From the cell containing the given text, extract its center point as [x, y] coordinate. 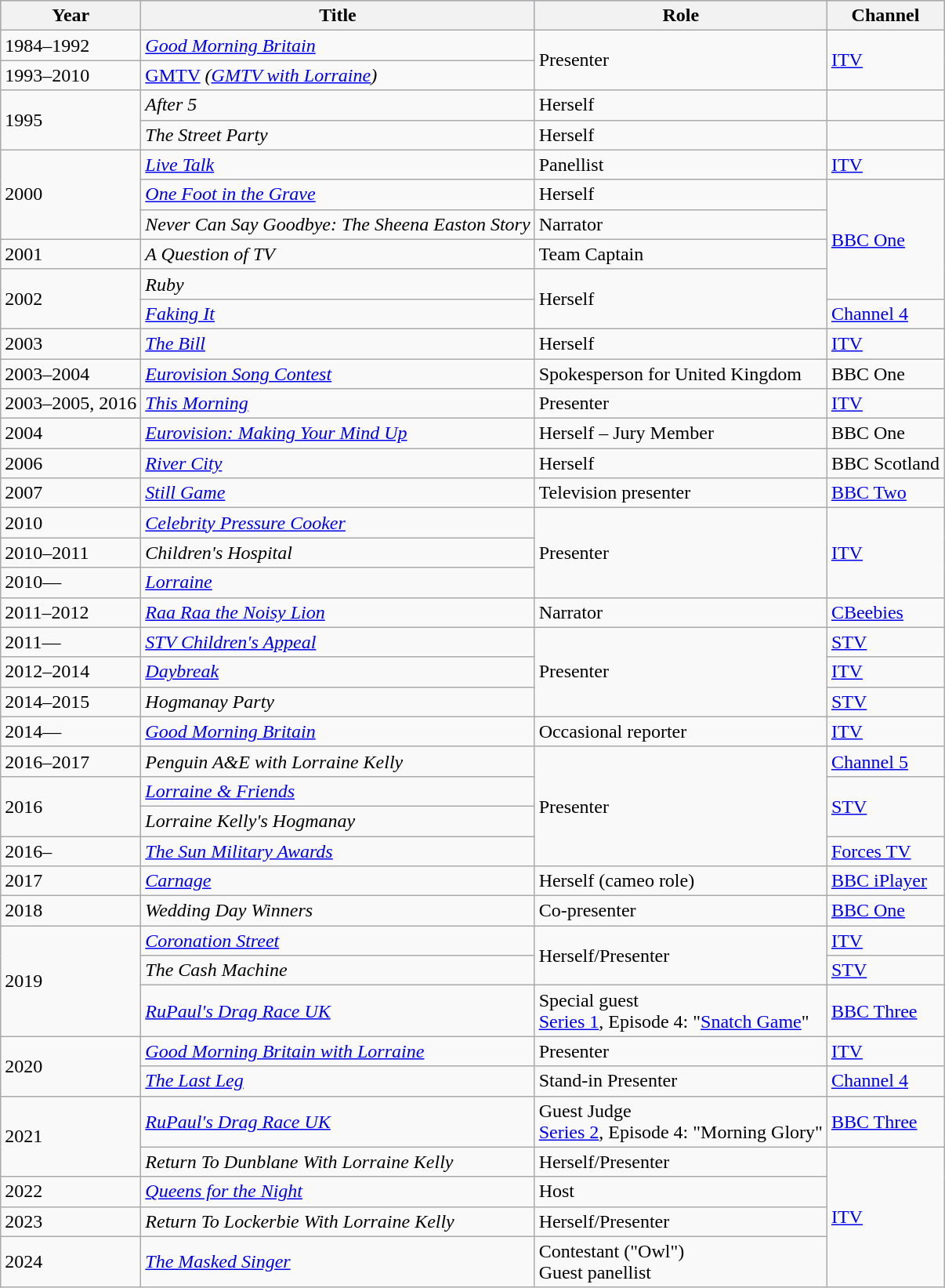
2004 [71, 434]
Still Game [338, 493]
2018 [71, 911]
2006 [71, 463]
Ruby [338, 284]
River City [338, 463]
Wedding Day Winners [338, 911]
2010— [71, 582]
The Last Leg [338, 1081]
2014— [71, 731]
Role [680, 16]
Title [338, 16]
1995 [71, 120]
2001 [71, 254]
Raa Raa the Noisy Lion [338, 612]
One Foot in the Grave [338, 194]
After 5 [338, 105]
2014–2015 [71, 702]
Host [680, 1192]
2003 [71, 343]
Lorraine [338, 582]
The Cash Machine [338, 971]
Return To Lockerbie With Lorraine Kelly [338, 1221]
2011— [71, 642]
2012–2014 [71, 672]
1984–1992 [71, 45]
Lorraine & Friends [338, 791]
2019 [71, 981]
Daybreak [338, 672]
Herself (cameo role) [680, 881]
BBC iPlayer [885, 881]
2024 [71, 1262]
Year [71, 16]
The Street Party [338, 135]
Return To Dunblane With Lorraine Kelly [338, 1162]
Live Talk [338, 165]
Penguin A&E with Lorraine Kelly [338, 761]
STV Children's Appeal [338, 642]
2010–2011 [71, 553]
2022 [71, 1192]
Eurovision Song Contest [338, 374]
Children's Hospital [338, 553]
2002 [71, 299]
2003–2005, 2016 [71, 404]
2021 [71, 1137]
Contestant ("Owl")Guest panellist [680, 1262]
Team Captain [680, 254]
Hogmanay Party [338, 702]
Occasional reporter [680, 731]
1993–2010 [71, 75]
The Sun Military Awards [338, 851]
Faking It [338, 314]
Television presenter [680, 493]
Coronation Street [338, 941]
2016– [71, 851]
2003–2004 [71, 374]
Channel 5 [885, 761]
This Morning [338, 404]
Stand-in Presenter [680, 1081]
Lorraine Kelly's Hogmanay [338, 821]
A Question of TV [338, 254]
BBC Scotland [885, 463]
Good Morning Britain with Lorraine [338, 1051]
Carnage [338, 881]
2000 [71, 194]
Co-presenter [680, 911]
Special guestSeries 1, Episode 4: "Snatch Game" [680, 1011]
Celebrity Pressure Cooker [338, 523]
Herself – Jury Member [680, 434]
GMTV (GMTV with Lorraine) [338, 75]
CBeebies [885, 612]
2011–2012 [71, 612]
2016 [71, 806]
Never Can Say Goodbye: The Sheena Easton Story [338, 224]
Queens for the Night [338, 1192]
The Bill [338, 343]
2023 [71, 1221]
2017 [71, 881]
Panellist [680, 165]
2007 [71, 493]
2016–2017 [71, 761]
2010 [71, 523]
The Masked Singer [338, 1262]
Spokesperson for United Kingdom [680, 374]
Eurovision: Making Your Mind Up [338, 434]
Forces TV [885, 851]
2020 [71, 1066]
Channel [885, 16]
Guest JudgeSeries 2, Episode 4: "Morning Glory" [680, 1121]
BBC Two [885, 493]
